Find where the given text appears and provide that cell's center as (x, y) coordinate. 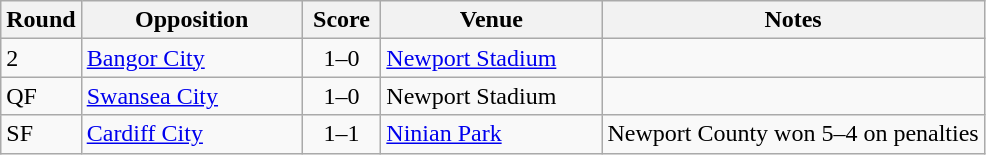
Round (41, 20)
SF (41, 134)
1–1 (342, 134)
Bangor City (192, 58)
Cardiff City (192, 134)
Venue (492, 20)
Notes (793, 20)
Score (342, 20)
Newport County won 5–4 on penalties (793, 134)
QF (41, 96)
2 (41, 58)
Opposition (192, 20)
Swansea City (192, 96)
Ninian Park (492, 134)
